Find where the given text appears and provide that cell's center as (X, Y) coordinate. 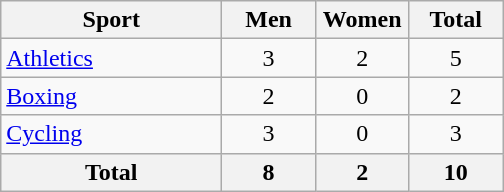
Men (269, 20)
Athletics (112, 58)
Sport (112, 20)
Cycling (112, 134)
5 (456, 58)
8 (269, 172)
Women (362, 20)
10 (456, 172)
Boxing (112, 96)
